Provide the (X, Y) coordinate of the cell's center where the given text is located.  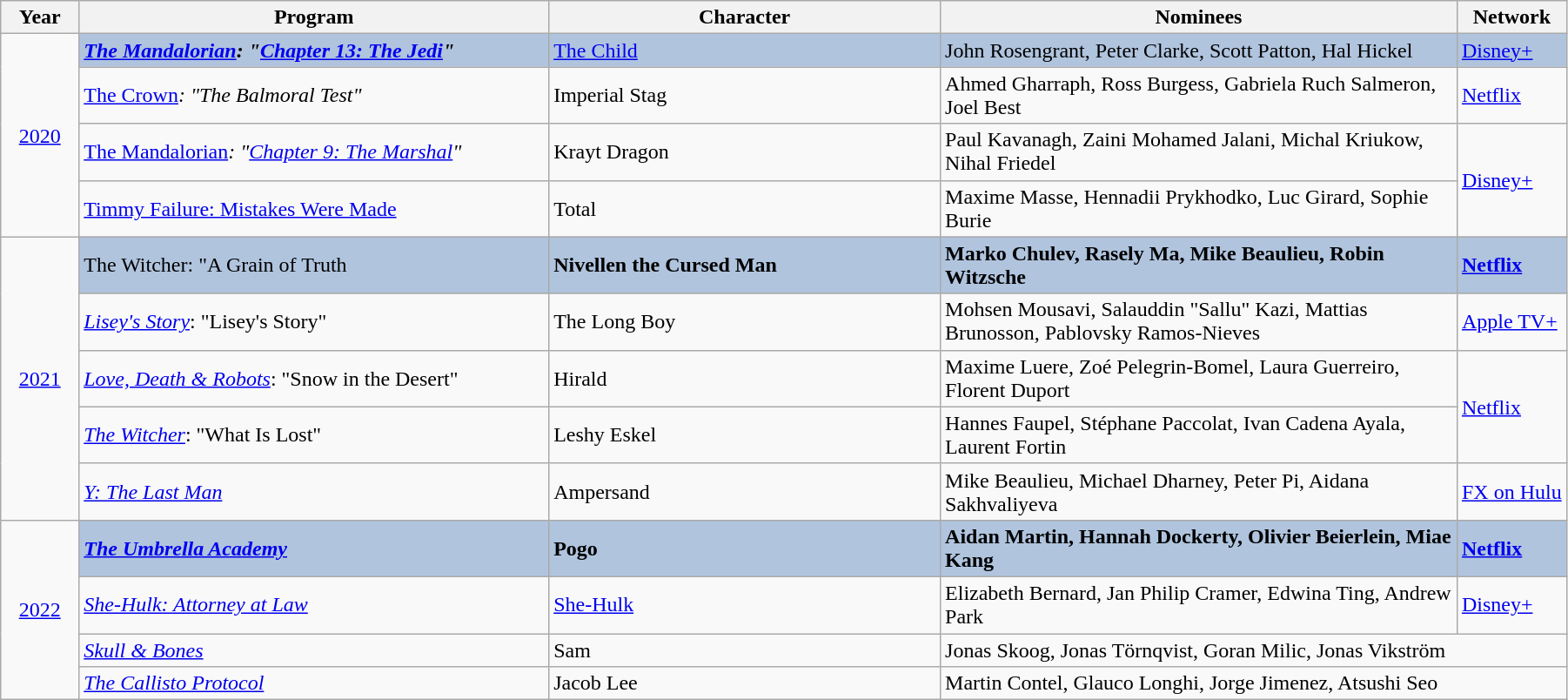
Aidan Martin, Hannah Dockerty, Olivier Beierlein, Miae Kang (1199, 549)
Network (1511, 17)
John Rosengrant, Peter Clarke, Scott Patton, Hal Hickel (1199, 50)
Hirald (745, 378)
Jacob Lee (745, 683)
Ahmed Gharraph, Ross Burgess, Gabriela Ruch Salmeron, Joel Best (1199, 96)
The Child (745, 50)
Skull & Bones (314, 650)
2020 (40, 136)
Love, Death & Robots: "Snow in the Desert" (314, 378)
The Mandalorian: "Chapter 9: The Marshal" (314, 151)
Paul Kavanagh, Zaini Mohamed Jalani, Michal Kriukow, Nihal Friedel (1199, 151)
FX on Hulu (1511, 491)
Apple TV+ (1511, 322)
Mike Beaulieu, Michael Dharney, Peter Pi, Aidana Sakhvaliyeva (1199, 491)
2022 (40, 609)
The Crown: "The Balmoral Test" (314, 96)
The Callisto Protocol (314, 683)
The Long Boy (745, 322)
The Witcher: "What Is Lost" (314, 435)
Character (745, 17)
Hannes Faupel, Stéphane Paccolat, Ivan Cadena Ayala, Laurent Fortin (1199, 435)
Ampersand (745, 491)
She-Hulk (745, 604)
Mohsen Mousavi, Salauddin "Sallu" Kazi, Mattias Brunosson, Pablovsky Ramos-Nieves (1199, 322)
Pogo (745, 549)
The Mandalorian: "Chapter 13: The Jedi" (314, 50)
2021 (40, 378)
The Witcher: "A Grain of Truth (314, 265)
Martin Contel, Glauco Longhi, Jorge Jimenez, Atsushi Seo (1254, 683)
Maxime Masse, Hennadii Prykhodko, Luc Girard, Sophie Burie (1199, 209)
Krayt Dragon (745, 151)
Marko Chulev, Rasely Ma, Mike Beaulieu, Robin Witzsche (1199, 265)
Imperial Stag (745, 96)
Total (745, 209)
Program (314, 17)
Nivellen the Cursed Man (745, 265)
Lisey's Story: "Lisey's Story" (314, 322)
Y: The Last Man (314, 491)
The Umbrella Academy (314, 549)
Elizabeth Bernard, Jan Philip Cramer, Edwina Ting, Andrew Park (1199, 604)
Nominees (1199, 17)
Timmy Failure: Mistakes Were Made (314, 209)
She-Hulk: Attorney at Law (314, 604)
Leshy Eskel (745, 435)
Sam (745, 650)
Year (40, 17)
Jonas Skoog, Jonas Törnqvist, Goran Milic, Jonas Vikström (1254, 650)
Maxime Luere, Zoé Pelegrin-Bomel, Laura Guerreiro, Florent Duport (1199, 378)
